Pinpoint the cell where the given text exists, returning its [X, Y] midpoint coordinate. 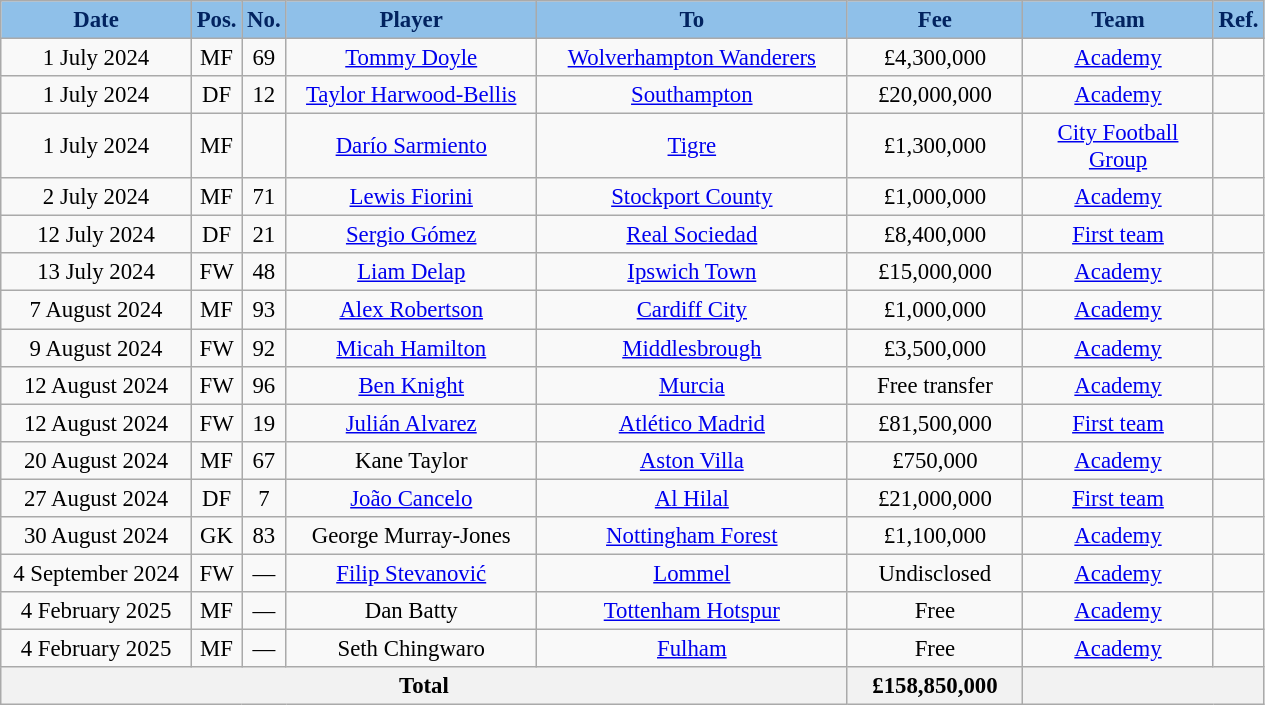
67 [264, 460]
7 August 2024 [96, 310]
Seth Chingwaro [412, 648]
Atlético Madrid [692, 423]
Sergio Gómez [412, 235]
Free transfer [935, 385]
96 [264, 385]
Southampton [692, 95]
£750,000 [935, 460]
Murcia [692, 385]
Julián Alvarez [412, 423]
Middlesbrough [692, 348]
£8,400,000 [935, 235]
Kane Taylor [412, 460]
Ref. [1238, 20]
69 [264, 58]
13 July 2024 [96, 273]
£81,500,000 [935, 423]
Dan Batty [412, 611]
71 [264, 197]
To [692, 20]
No. [264, 20]
Undisclosed [935, 573]
9 August 2024 [96, 348]
Tigre [692, 146]
Tommy Doyle [412, 58]
£15,000,000 [935, 273]
Alex Robertson [412, 310]
48 [264, 273]
£1,100,000 [935, 536]
Cardiff City [692, 310]
Fulham [692, 648]
£158,850,000 [935, 686]
Ben Knight [412, 385]
Fee [935, 20]
Micah Hamilton [412, 348]
92 [264, 348]
Filip Stevanović [412, 573]
Taylor Harwood-Bellis [412, 95]
83 [264, 536]
30 August 2024 [96, 536]
Total [424, 686]
Date [96, 20]
12 [264, 95]
19 [264, 423]
Player [412, 20]
£21,000,000 [935, 498]
City Football Group [1118, 146]
£3,500,000 [935, 348]
João Cancelo [412, 498]
Lewis Fiorini [412, 197]
Tottenham Hotspur [692, 611]
Nottingham Forest [692, 536]
4 September 2024 [96, 573]
£20,000,000 [935, 95]
George Murray-Jones [412, 536]
2 July 2024 [96, 197]
12 July 2024 [96, 235]
Liam Delap [412, 273]
Ipswich Town [692, 273]
21 [264, 235]
7 [264, 498]
27 August 2024 [96, 498]
£1,300,000 [935, 146]
93 [264, 310]
Wolverhampton Wanderers [692, 58]
Darío Sarmiento [412, 146]
Al Hilal [692, 498]
£4,300,000 [935, 58]
Pos. [216, 20]
20 August 2024 [96, 460]
Team [1118, 20]
Stockport County [692, 197]
Lommel [692, 573]
Aston Villa [692, 460]
Real Sociedad [692, 235]
GK [216, 536]
